Output the (X, Y) coordinate of the center of the cell containing the given text.  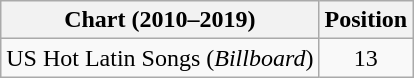
13 (366, 58)
Position (366, 20)
US Hot Latin Songs (Billboard) (160, 58)
Chart (2010–2019) (160, 20)
